Return the (x, y) coordinate for the center point of the cell that contains the specified text.  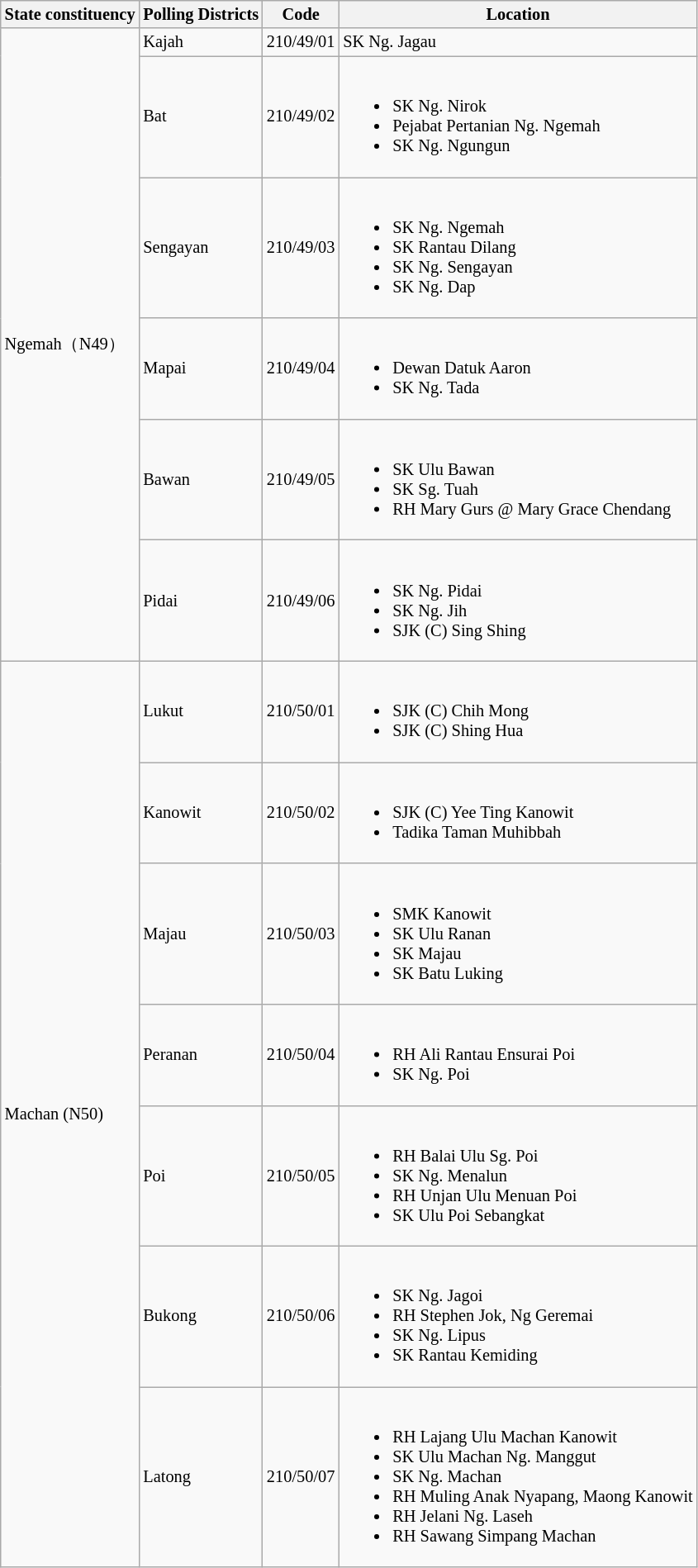
210/49/02 (301, 116)
Machan (N50) (70, 1114)
210/50/05 (301, 1176)
Majau (201, 934)
Lukut (201, 711)
Kajah (201, 42)
210/49/06 (301, 600)
210/49/01 (301, 42)
SK Ng. NirokPejabat Pertanian Ng. NgemahSK Ng. Ngungun (517, 116)
Ngemah（N49） (70, 344)
Pidai (201, 600)
Code (301, 14)
SK Ng. PidaiSK Ng. JihSJK (C) Sing Shing (517, 600)
210/49/04 (301, 368)
RH Balai Ulu Sg. PoiSK Ng. MenalunRH Unjan Ulu Menuan PoiSK Ulu Poi Sebangkat (517, 1176)
Mapai (201, 368)
Poi (201, 1176)
Sengayan (201, 247)
210/50/02 (301, 812)
Location (517, 14)
SMK KanowitSK Ulu RananSK MajauSK Batu Luking (517, 934)
Peranan (201, 1054)
SJK (C) Yee Ting KanowitTadika Taman Muhibbah (517, 812)
210/50/03 (301, 934)
210/49/05 (301, 479)
Dewan Datuk AaronSK Ng. Tada (517, 368)
RH Ali Rantau Ensurai PoiSK Ng. Poi (517, 1054)
Bawan (201, 479)
State constituency (70, 14)
RH Lajang Ulu Machan KanowitSK Ulu Machan Ng. ManggutSK Ng. MachanRH Muling Anak Nyapang, Maong KanowitRH Jelani Ng. LasehRH Sawang Simpang Machan (517, 1476)
Latong (201, 1476)
Bat (201, 116)
210/50/01 (301, 711)
Kanowit (201, 812)
210/49/03 (301, 247)
SJK (C) Chih MongSJK (C) Shing Hua (517, 711)
SK Ng. NgemahSK Rantau DilangSK Ng. SengayanSK Ng. Dap (517, 247)
SK Ng. Jagau (517, 42)
Bukong (201, 1316)
SK Ulu BawanSK Sg. TuahRH Mary Gurs @ Mary Grace Chendang (517, 479)
Polling Districts (201, 14)
210/50/07 (301, 1476)
SK Ng. JagoiRH Stephen Jok, Ng GeremaiSK Ng. LipusSK Rantau Kemiding (517, 1316)
210/50/06 (301, 1316)
210/50/04 (301, 1054)
